Pinpoint the cell where the given text exists, returning its [x, y] midpoint coordinate. 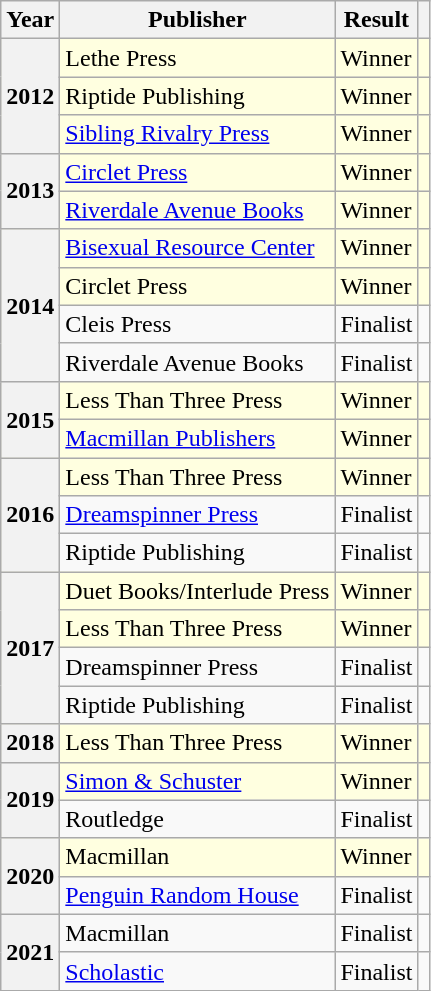
Duet Books/Interlude Press [198, 591]
2016 [30, 515]
Cleis Press [198, 324]
2014 [30, 305]
Sibling Rivalry Press [198, 134]
2012 [30, 96]
2021 [30, 952]
Publisher [198, 20]
Lethe Press [198, 58]
Simon & Schuster [198, 781]
Year [30, 20]
2017 [30, 648]
Penguin Random House [198, 895]
Scholastic [198, 971]
Routledge [198, 819]
Macmillan Publishers [198, 438]
2020 [30, 876]
2013 [30, 191]
2015 [30, 419]
2018 [30, 743]
Result [376, 20]
Bisexual Resource Center [198, 248]
2019 [30, 800]
